Detect which cell encompasses the target text, then output its [x, y] center coordinate. 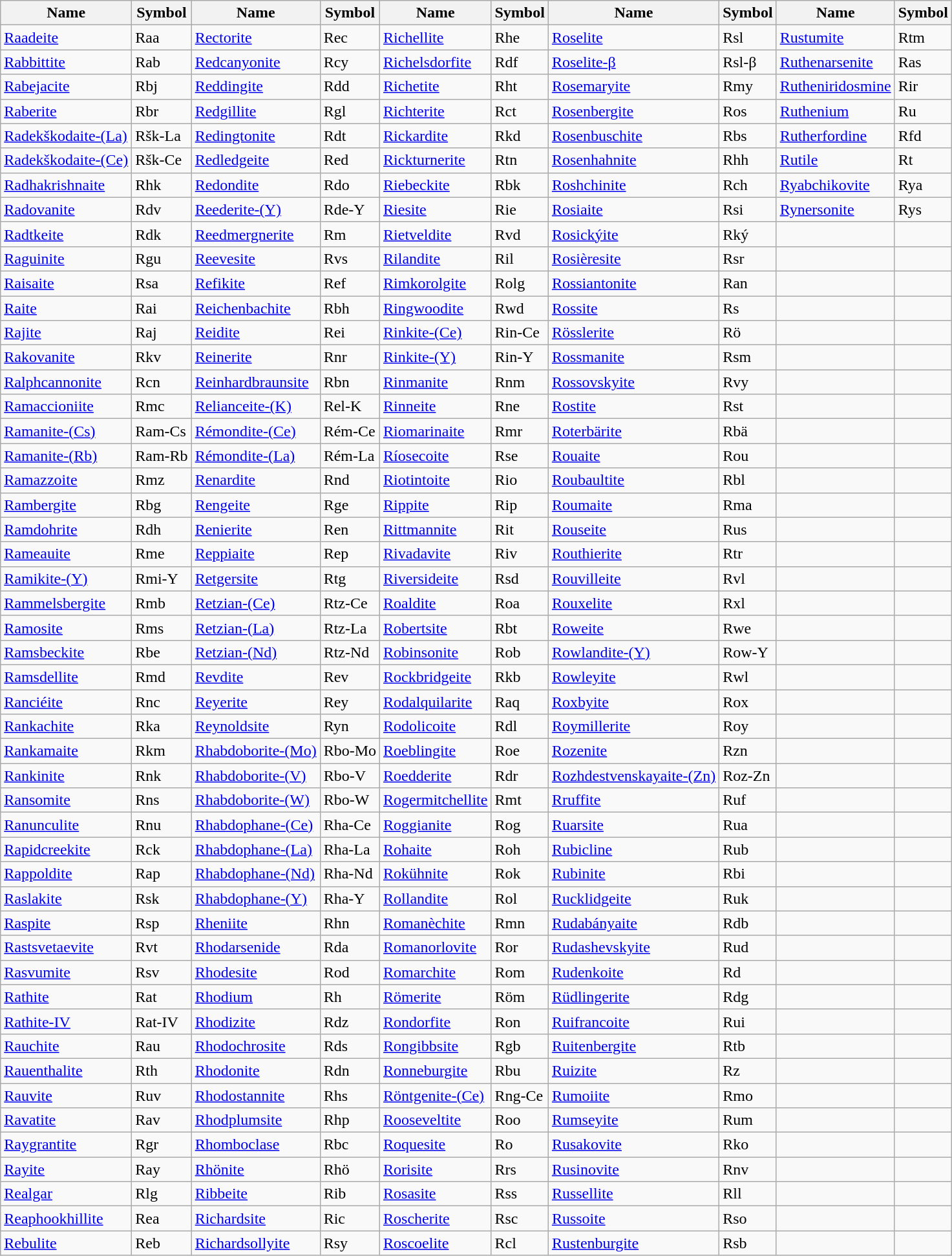
Rmd [162, 677]
Rhomboclase [256, 1145]
Red [350, 160]
Rokühnite [436, 874]
Roggianite [436, 825]
Rruffite [633, 800]
Rap [162, 874]
Ruizite [633, 1070]
Rosenbuschite [633, 136]
Riomarinaite [436, 431]
Rorisite [436, 1169]
Rossmanite [633, 357]
Roedderite [436, 776]
Rankamaite [66, 751]
Rip [520, 505]
Rodalquilarite [436, 701]
Rdd [350, 87]
Ryn [350, 727]
Rynersonite [835, 209]
Richetite [436, 87]
Rsl [748, 37]
Rickardite [436, 136]
Rsv [162, 972]
Rhabdoborite-(V) [256, 776]
Ramazzoite [66, 480]
Rde-Y [350, 209]
Rib [350, 1194]
Rakovanite [66, 357]
Raguinite [66, 259]
Rwd [520, 308]
Reidite [256, 333]
Rat [162, 997]
Reyerite [256, 701]
Riebeckite [436, 185]
Rhabdophane-(Nd) [256, 874]
Rozhdestvenskayaite-(Zn) [633, 776]
Rbh [350, 308]
Rucklidgeite [633, 899]
Raa [162, 37]
Ror [520, 948]
Renierite [256, 529]
Rma [748, 505]
Römerite [436, 997]
Ribbeite [256, 1194]
Rudenkoite [633, 972]
Ronneburgite [436, 1070]
Ranunculite [66, 825]
Rka [162, 727]
Rwe [748, 628]
Rsb [748, 1243]
Rkv [162, 357]
Rnd [350, 480]
Rwl [748, 677]
Rbc [350, 1145]
Roaldite [436, 603]
Roxbyite [633, 701]
Rdr [520, 776]
Rudashevskyite [633, 948]
Rmy [748, 87]
Rustenburgite [633, 1243]
Rio [520, 480]
Roh [520, 849]
Rhönite [256, 1169]
Rký [748, 234]
Rou [748, 456]
Rvl [748, 579]
Rinkite-(Y) [436, 357]
Ramosite [66, 628]
Rozenite [633, 751]
Realgar [66, 1194]
Rietveldite [436, 234]
Reevesite [256, 259]
Rhodizite [256, 1021]
Rsi [748, 209]
Rit [520, 529]
Rathite-IV [66, 1021]
Rab [162, 62]
Rosickýite [633, 234]
Rlg [162, 1194]
Rav [162, 1120]
Rosiaite [633, 209]
Ramsdellite [66, 677]
Ringwoodite [436, 308]
Roy [748, 727]
Rbg [162, 505]
Rmo [748, 1096]
Rinkite-(Ce) [436, 333]
Rin-Ce [520, 333]
Rst [748, 407]
Ren [350, 529]
Rabbittite [66, 62]
Rbk [520, 185]
Rameauite [66, 554]
Rrs [520, 1169]
Reaphookhillite [66, 1219]
Rhabdophane-(Y) [256, 899]
Rsr [748, 259]
Reddingite [256, 87]
Rmi-Y [162, 579]
Rme [162, 554]
Rogermitchellite [436, 800]
Rumseyite [633, 1120]
Roshchinite [633, 185]
Rauenthalite [66, 1070]
Rmt [520, 800]
Ramanite-(Rb) [66, 456]
Rustumite [835, 37]
Rob [520, 652]
Raq [520, 701]
Rey [350, 701]
Rui [748, 1021]
Rauvite [66, 1096]
Richardsollyite [256, 1243]
Ramsbeckite [66, 652]
Rud [748, 948]
Rie [520, 209]
Rcl [520, 1243]
Rod [350, 972]
Röm [520, 997]
Rgb [520, 1046]
Ruthenium [835, 111]
Rösslerite [633, 333]
Ruitenbergite [633, 1046]
Ravatite [66, 1120]
Rouaite [633, 456]
Rgu [162, 259]
Rutherfordine [835, 136]
Rdl [520, 727]
Ruifrancoite [633, 1021]
Rutheniridosmine [835, 87]
Rsk [162, 899]
Ruarsite [633, 825]
Rbn [350, 382]
Rossite [633, 308]
Rossovskyite [633, 382]
Rhodostannite [256, 1096]
Radtkeite [66, 234]
Rüdlingerite [633, 997]
Ron [520, 1021]
Rev [350, 677]
Rtn [520, 160]
Rct [520, 111]
Rub [748, 849]
Rohaite [436, 849]
Rha-Y [350, 899]
Reederite-(Y) [256, 209]
Rbi [748, 874]
Rabejacite [66, 87]
Rutile [835, 160]
Rvy [748, 382]
Ru [923, 111]
Rso [748, 1219]
Rd [748, 972]
Rm [350, 234]
Ric [350, 1219]
Rfd [923, 136]
Raisaite [66, 283]
Rsd [520, 579]
Rck [162, 849]
Roubaultite [633, 480]
Rasvumite [66, 972]
Röntgenite-(Ce) [436, 1096]
Rusinovite [633, 1169]
Rkm [162, 751]
Rammelsbergite [66, 603]
Rö [748, 333]
Russellite [633, 1194]
Rnu [162, 825]
Rnm [520, 382]
Rastsvetaevite [66, 948]
Raberite [66, 111]
Rha-La [350, 849]
Rkb [520, 677]
Rtz-La [350, 628]
Rosasite [436, 1194]
Rhk [162, 185]
Rbe [162, 652]
Ramaccioniite [66, 407]
Rbo-V [350, 776]
Richellite [436, 37]
Rebulite [66, 1243]
Rheniite [256, 923]
Rxl [748, 603]
Rch [748, 185]
Redgillite [256, 111]
Reb [162, 1243]
Ram-Rb [162, 456]
Ršk-La [162, 136]
Rds [350, 1046]
Rhh [748, 160]
Rittmannite [436, 529]
Rectorite [256, 37]
Rhabdophane-(Ce) [256, 825]
Raj [162, 333]
Rinneite [436, 407]
Rappoldite [66, 874]
Ril [520, 259]
Rondorfite [436, 1021]
Ruf [748, 800]
Radhakrishnaite [66, 185]
Rém-La [350, 456]
Reinhardbraunsite [256, 382]
Rol [520, 899]
Rooseveltite [436, 1120]
Rau [162, 1046]
Richelsdorfite [436, 62]
Rouseite [633, 529]
Ruv [162, 1096]
Rankinite [66, 776]
Roweite [633, 628]
Rossiantonite [633, 283]
Raslakite [66, 899]
Rhabdophane-(La) [256, 849]
Rgl [350, 111]
Ranciéite [66, 701]
Rbä [748, 431]
Reinerite [256, 357]
Rha-Nd [350, 874]
Rankachite [66, 727]
Rongibbsite [436, 1046]
Ransomite [66, 800]
Roscherite [436, 1219]
Rdz [350, 1021]
Rosenhahnite [633, 160]
Raspite [66, 923]
Rtm [923, 37]
Rse [520, 456]
Rep [350, 554]
Rom [520, 972]
Roumaite [633, 505]
Reedmergnerite [256, 234]
Rox [748, 701]
Ram-Cs [162, 431]
Rsl-β [748, 62]
Ramikite-(Y) [66, 579]
Revdite [256, 677]
Rhabdoborite-(Mo) [256, 751]
Rnk [162, 776]
Rsa [162, 283]
Rhn [350, 923]
Roymillerite [633, 727]
Rowleyite [633, 677]
Retgersite [256, 579]
Raadeite [66, 37]
Ramanite-(Cs) [66, 431]
Rus [748, 529]
Rz [748, 1070]
Rilandite [436, 259]
Rtg [350, 579]
Rhabdoborite-(W) [256, 800]
Rok [520, 874]
Routhierite [633, 554]
Rog [520, 825]
Rdk [162, 234]
Rém-Ce [350, 431]
Retzian-(Nd) [256, 652]
Relianceite-(K) [256, 407]
Riotintoite [436, 480]
Roa [520, 603]
Riversideite [436, 579]
Rickturnerite [436, 160]
Rhp [350, 1120]
Rodolicoite [436, 727]
Rathite [66, 997]
Rhö [350, 1169]
Rosièresite [633, 259]
Rcy [350, 62]
Rhodplumsite [256, 1120]
Ruthenarsenite [835, 62]
Rayite [66, 1169]
Redingtonite [256, 136]
Rel-K [350, 407]
Rbt [520, 628]
Rhodium [256, 997]
Rippite [436, 505]
Redondite [256, 185]
Romarchite [436, 972]
Ryabchikovite [835, 185]
Ruk [748, 899]
Rdv [162, 209]
Rmb [162, 603]
Radekškodaite-(La) [66, 136]
Russoite [633, 1219]
Rns [162, 800]
Rajite [66, 333]
Rdg [748, 997]
Roscoelite [436, 1243]
Ref [350, 283]
Roterbärite [633, 431]
Rir [923, 87]
Roselite [633, 37]
Reichenbachite [256, 308]
Rha-Ce [350, 825]
Rth [162, 1070]
Ralphcannonite [66, 382]
Rollandite [436, 899]
Ran [748, 283]
Rbj [162, 87]
Rouxelite [633, 603]
Romanorlovite [436, 948]
Rng-Ce [520, 1096]
Rdb [748, 923]
Rvs [350, 259]
Ray [162, 1169]
Reynoldsite [256, 727]
Redcanyonite [256, 62]
Rbo-W [350, 800]
Rdh [162, 529]
Rivadavite [436, 554]
Rvd [520, 234]
Rostite [633, 407]
Rdo [350, 185]
Rsc [520, 1219]
Rec [350, 37]
Rbs [748, 136]
Rusakovite [633, 1145]
Rhodonite [256, 1070]
Rinmanite [436, 382]
Rya [923, 185]
Reppiaite [256, 554]
Ros [748, 111]
Rgr [162, 1145]
Ro [520, 1145]
Rbo-Mo [350, 751]
Rmr [520, 431]
Roz-Zn [748, 776]
Rosenbergite [633, 111]
Rsy [350, 1243]
Rdn [350, 1070]
Ramdohrite [66, 529]
Rin-Y [520, 357]
Rms [162, 628]
Raygrantite [66, 1145]
Rubicline [633, 849]
Rubinite [633, 874]
Rcn [162, 382]
Rea [162, 1219]
Rtr [748, 554]
Rmz [162, 480]
Rhodarsenide [256, 948]
Rs [748, 308]
Rumoiite [633, 1096]
Rnv [748, 1169]
Rapidcreekite [66, 849]
Rdf [520, 62]
Retzian-(La) [256, 628]
Radovanite [66, 209]
Rtz-Nd [350, 652]
Rzn [748, 751]
Rhodesite [256, 972]
Rss [520, 1194]
Rtb [748, 1046]
Rbl [748, 480]
Riv [520, 554]
Rys [923, 209]
Rengeite [256, 505]
Robertsite [436, 628]
Renardite [256, 480]
Rimkorolgite [436, 283]
Rvt [162, 948]
Rll [748, 1194]
Rbu [520, 1070]
Riesite [436, 209]
Rtz-Ce [350, 603]
Raite [66, 308]
Ras [923, 62]
Rémondite-(La) [256, 456]
Rbr [162, 111]
Rai [162, 308]
Rt [923, 160]
Retzian-(Ce) [256, 603]
Rsp [162, 923]
Radekškodaite-(Ce) [66, 160]
Rkd [520, 136]
Rmc [162, 407]
Rum [748, 1120]
Rosemaryite [633, 87]
Rat-IV [162, 1021]
Roe [520, 751]
Roselite-β [633, 62]
Ršk-Ce [162, 160]
Rémondite-(Ce) [256, 431]
Rsm [748, 357]
Rolg [520, 283]
Rdt [350, 136]
Rudabányaite [633, 923]
Richterite [436, 111]
Rnc [162, 701]
Rhe [520, 37]
Roquesite [436, 1145]
Richardsite [256, 1219]
Rei [350, 333]
Row-Y [748, 652]
Rockbridgeite [436, 677]
Romanèchite [436, 923]
Rhs [350, 1096]
Robinsonite [436, 652]
Rmn [520, 923]
Redledgeite [256, 160]
Roo [520, 1120]
Rnr [350, 357]
Rauchite [66, 1046]
Rhodochrosite [256, 1046]
Rambergite [66, 505]
Rda [350, 948]
Rko [748, 1145]
Ríosecoite [436, 456]
Rouvilleite [633, 579]
Rge [350, 505]
Rh [350, 997]
Rne [520, 407]
Rua [748, 825]
Roeblingite [436, 751]
Rht [520, 87]
Rowlandite-(Y) [633, 652]
Refikite [256, 283]
